Capture the cell that displays the provided text and extract its [x, y] central coordinate. 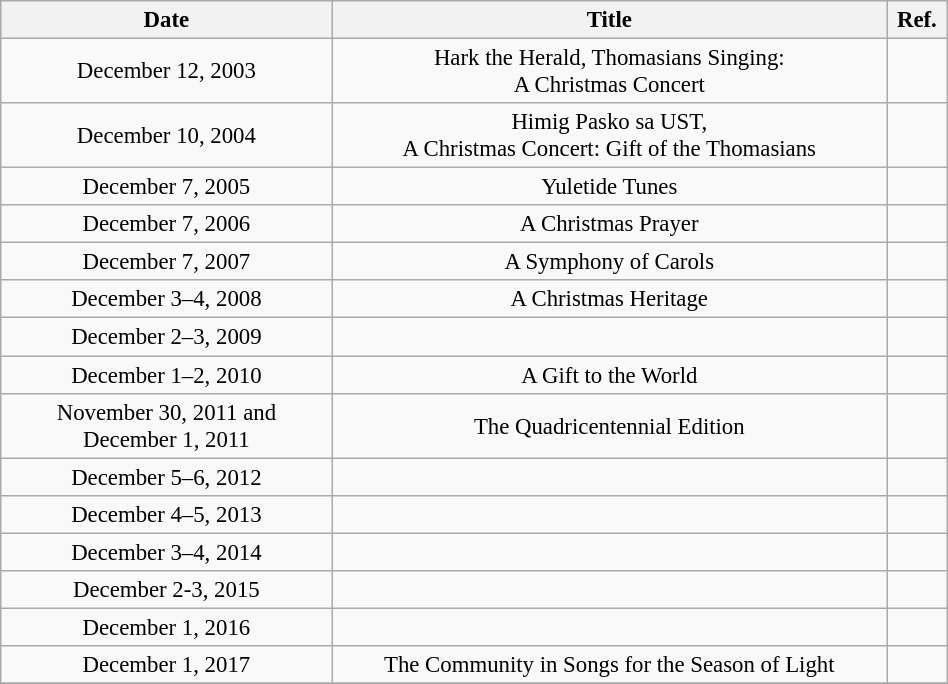
December 3–4, 2014 [166, 552]
December 1, 2016 [166, 627]
The Community in Songs for the Season of Light [610, 665]
December 10, 2004 [166, 136]
December 5–6, 2012 [166, 477]
December 7, 2005 [166, 187]
A Christmas Prayer [610, 224]
December 1–2, 2010 [166, 375]
Title [610, 20]
A Symphony of Carols [610, 262]
A Gift to the World [610, 375]
December 3–4, 2008 [166, 299]
Himig Pasko sa UST, A Christmas Concert: Gift of the Thomasians [610, 136]
Hark the Herald, Thomasians Singing: A Christmas Concert [610, 72]
December 7, 2007 [166, 262]
December 1, 2017 [166, 665]
The Quadricentennial Edition [610, 426]
November 30, 2011 and December 1, 2011 [166, 426]
December 4–5, 2013 [166, 514]
Date [166, 20]
Ref. [918, 20]
December 2–3, 2009 [166, 337]
A Christmas Heritage [610, 299]
December 12, 2003 [166, 72]
Yuletide Tunes [610, 187]
December 2-3, 2015 [166, 590]
December 7, 2006 [166, 224]
